For the text-containing cell, return its midpoint in (x, y) coordinate format. 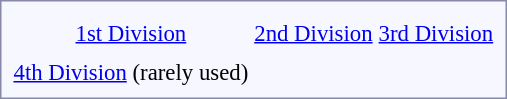
1st Division (131, 33)
3rd Division (436, 33)
2nd Division (314, 33)
4th Division (rarely used) (131, 72)
